Determine the (X, Y) coordinate at the center of the cell enclosing the given text.  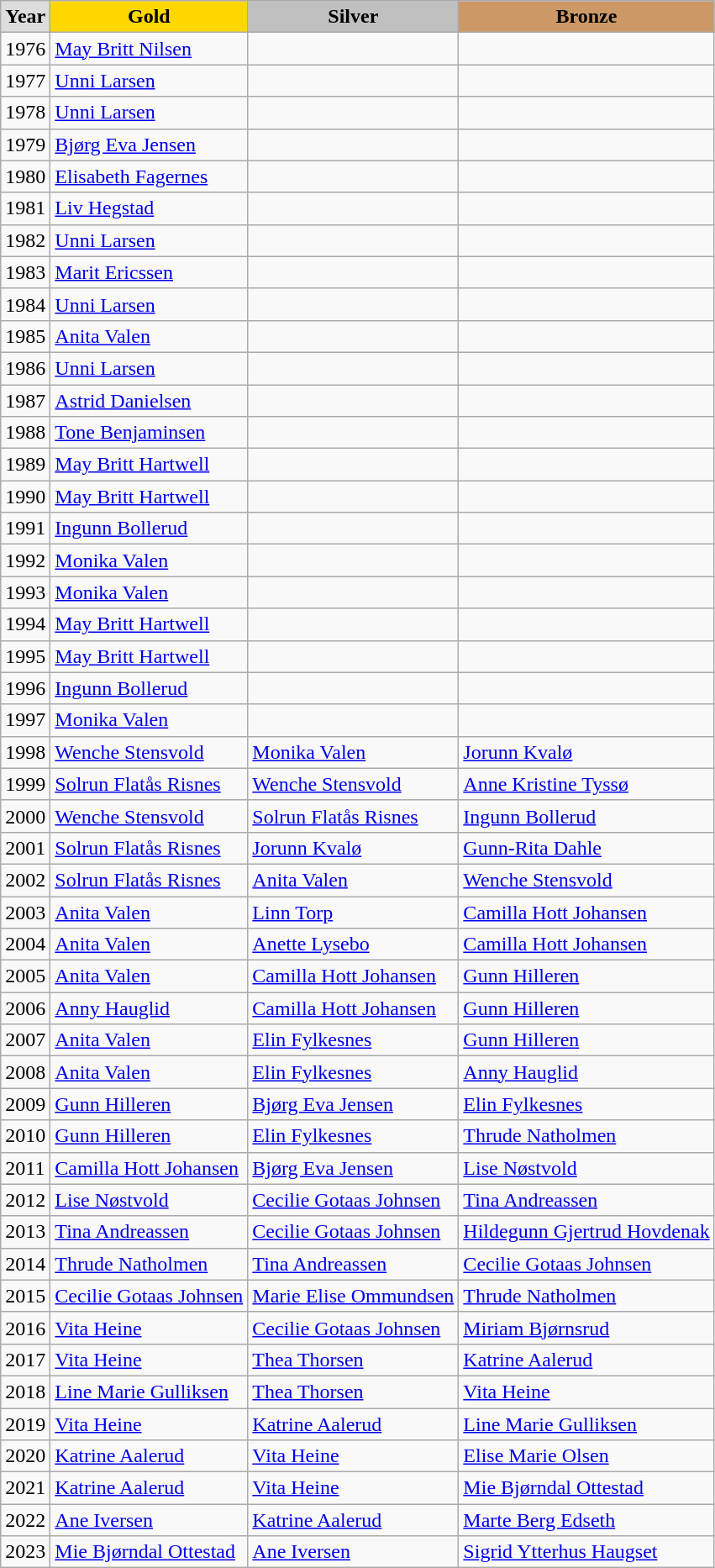
2000 (25, 816)
1981 (25, 208)
Tone Benjaminsen (150, 433)
Bronze (586, 17)
Elisabeth Fagernes (150, 176)
1984 (25, 304)
2001 (25, 848)
1999 (25, 784)
Marie Elise Ommundsen (353, 1296)
1980 (25, 176)
2010 (25, 1136)
1992 (25, 560)
2002 (25, 880)
1998 (25, 752)
Marte Berg Edseth (586, 1520)
Marit Ericssen (150, 272)
2015 (25, 1296)
1978 (25, 113)
Anette Lysebo (353, 944)
2019 (25, 1424)
Gunn-Rita Dahle (586, 848)
1976 (25, 49)
1994 (25, 624)
2023 (25, 1552)
2018 (25, 1392)
1983 (25, 272)
1991 (25, 529)
1985 (25, 336)
2021 (25, 1488)
May Britt Nilsen (150, 49)
Sigrid Ytterhus Haugset (586, 1552)
1997 (25, 720)
1988 (25, 433)
Anne Kristine Tyssø (586, 784)
Gold (150, 17)
2012 (25, 1200)
1996 (25, 688)
2022 (25, 1520)
2011 (25, 1168)
2008 (25, 1072)
2007 (25, 1040)
1989 (25, 465)
1993 (25, 592)
2020 (25, 1456)
1990 (25, 497)
2004 (25, 944)
2006 (25, 1008)
2014 (25, 1264)
Year (25, 17)
1982 (25, 240)
1986 (25, 368)
1987 (25, 401)
2003 (25, 912)
1977 (25, 81)
1995 (25, 656)
Astrid Danielsen (150, 401)
2016 (25, 1328)
2013 (25, 1232)
Silver (353, 17)
Liv Hegstad (150, 208)
2009 (25, 1104)
Elise Marie Olsen (586, 1456)
2017 (25, 1360)
1979 (25, 145)
Linn Torp (353, 912)
Miriam Bjørnsrud (586, 1328)
Hildegunn Gjertrud Hovdenak (586, 1232)
2005 (25, 976)
